From the cell containing the given text, extract its center point as (X, Y) coordinate. 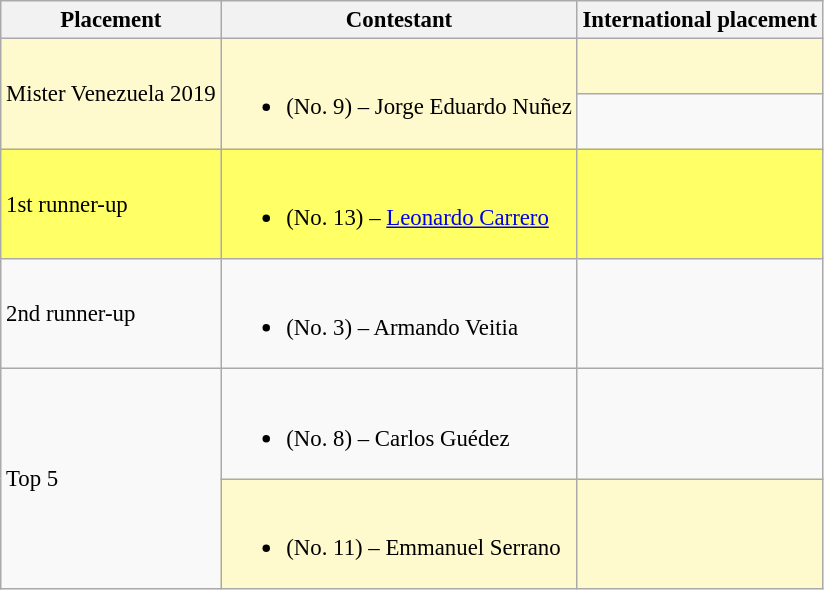
(No. 3) – Armando Veitia (399, 314)
Top 5 (111, 479)
1st runner-up (111, 204)
(No. 8) – Carlos Guédez (399, 424)
(No. 13) – Leonardo Carrero (399, 204)
(No. 11) – Emmanuel Serrano (399, 534)
2nd runner-up (111, 314)
Contestant (399, 20)
(No. 9) – Jorge Eduardo Nuñez (399, 94)
International placement (700, 20)
Placement (111, 20)
Mister Venezuela 2019 (111, 94)
